Search for the cell housing the specified text and yield its (X, Y) center coordinate. 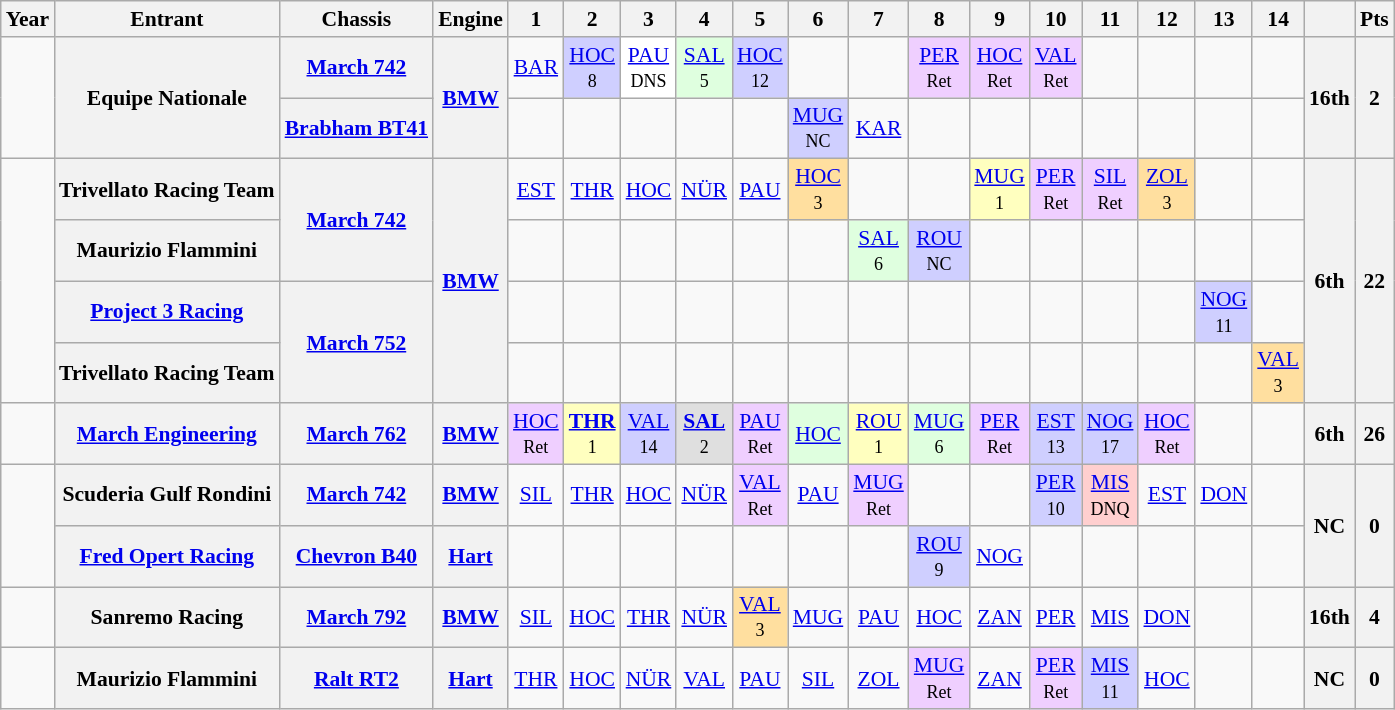
PAUDNS (649, 68)
ZOL3 (1166, 190)
March 792 (356, 618)
March Engineering (167, 434)
MISDNQ (1110, 496)
13 (1224, 19)
ROUNC (940, 250)
SAL2 (704, 434)
Chassis (356, 19)
Fred Opert Racing (167, 556)
Brabham BT41 (356, 128)
HOC12 (760, 68)
9 (1000, 19)
MIS11 (1110, 678)
14 (1278, 19)
8 (940, 19)
EST13 (1056, 434)
VAL14 (649, 434)
NOG11 (1224, 312)
PER (1056, 618)
HOC8 (592, 68)
Equipe Nationale (167, 98)
3 (649, 19)
Entrant (167, 19)
PER10 (1056, 496)
Year (28, 19)
MUG1 (1000, 190)
ROU9 (940, 556)
MUGNC (818, 128)
HOC3 (818, 190)
SAL5 (704, 68)
6 (818, 19)
12 (1166, 19)
MUG6 (940, 434)
MIS (1110, 618)
ZOL (878, 678)
5 (760, 19)
PAURet (760, 434)
26 (1374, 434)
NOG17 (1110, 434)
1 (536, 19)
March 762 (356, 434)
22 (1374, 281)
Ralt RT2 (356, 678)
Pts (1374, 19)
SAL6 (878, 250)
11 (1110, 19)
NOG (1000, 556)
SILRet (1110, 190)
Chevron B40 (356, 556)
VAL (704, 678)
7 (878, 19)
March 752 (356, 342)
Sanremo Racing (167, 618)
THR1 (592, 434)
BAR (536, 68)
10 (1056, 19)
MUG (818, 618)
KAR (878, 128)
ROU1 (878, 434)
Engine (470, 19)
Project 3 Racing (167, 312)
Scuderia Gulf Rondini (167, 496)
